From the cell containing the given text, extract its center point as (x, y) coordinate. 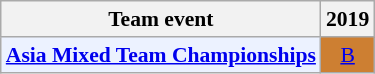
Asia Mixed Team Championships (161, 55)
2019 (348, 19)
Team event (161, 19)
B (348, 55)
